Pinpoint the cell where the given text exists, returning its [x, y] midpoint coordinate. 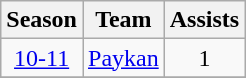
Paykan [123, 58]
1 [204, 58]
Assists [204, 20]
Team [123, 20]
Season [42, 20]
10-11 [42, 58]
